Scan for the cell matching the given text and deliver its (x, y) coordinate at center. 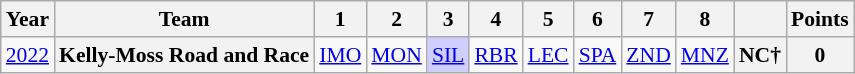
NC† (760, 55)
4 (496, 19)
SIL (448, 55)
5 (548, 19)
7 (648, 19)
8 (705, 19)
6 (598, 19)
Points (820, 19)
2022 (28, 55)
SPA (598, 55)
0 (820, 55)
Team (184, 19)
RBR (496, 55)
ZND (648, 55)
2 (396, 19)
LEC (548, 55)
3 (448, 19)
MON (396, 55)
IMO (340, 55)
Year (28, 19)
1 (340, 19)
MNZ (705, 55)
Kelly-Moss Road and Race (184, 55)
